Scan for the cell matching the given text and deliver its (x, y) coordinate at center. 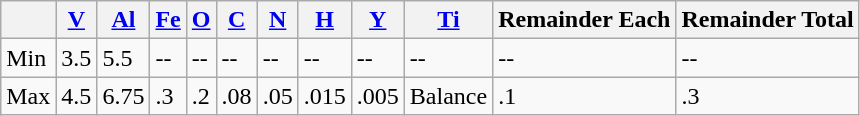
Fe (168, 20)
N (278, 20)
Balance (448, 96)
O (201, 20)
.05 (278, 96)
H (324, 20)
4.5 (76, 96)
C (236, 20)
Max (28, 96)
5.5 (124, 58)
Y (378, 20)
.015 (324, 96)
V (76, 20)
Al (124, 20)
.1 (584, 96)
Remainder Each (584, 20)
.005 (378, 96)
Ti (448, 20)
Remainder Total (768, 20)
3.5 (76, 58)
.2 (201, 96)
6.75 (124, 96)
.08 (236, 96)
Min (28, 58)
